Find where the given text appears and provide that cell's center as [x, y] coordinate. 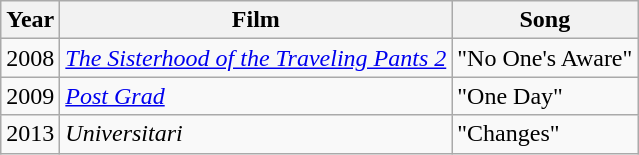
2013 [30, 134]
2009 [30, 96]
"No One's Aware" [545, 58]
"Changes" [545, 134]
Year [30, 20]
Universitari [256, 134]
Post Grad [256, 96]
Film [256, 20]
2008 [30, 58]
The Sisterhood of the Traveling Pants 2 [256, 58]
"One Day" [545, 96]
Song [545, 20]
